Determine the (X, Y) coordinate at the center of the cell enclosing the given text.  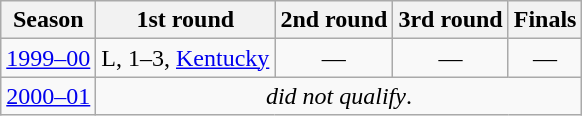
2000–01 (48, 96)
Season (48, 20)
1999–00 (48, 58)
1st round (186, 20)
2nd round (334, 20)
3rd round (450, 20)
Finals (545, 20)
did not qualify. (339, 96)
L, 1–3, Kentucky (186, 58)
